Pinpoint the cell where the given text exists, returning its (X, Y) midpoint coordinate. 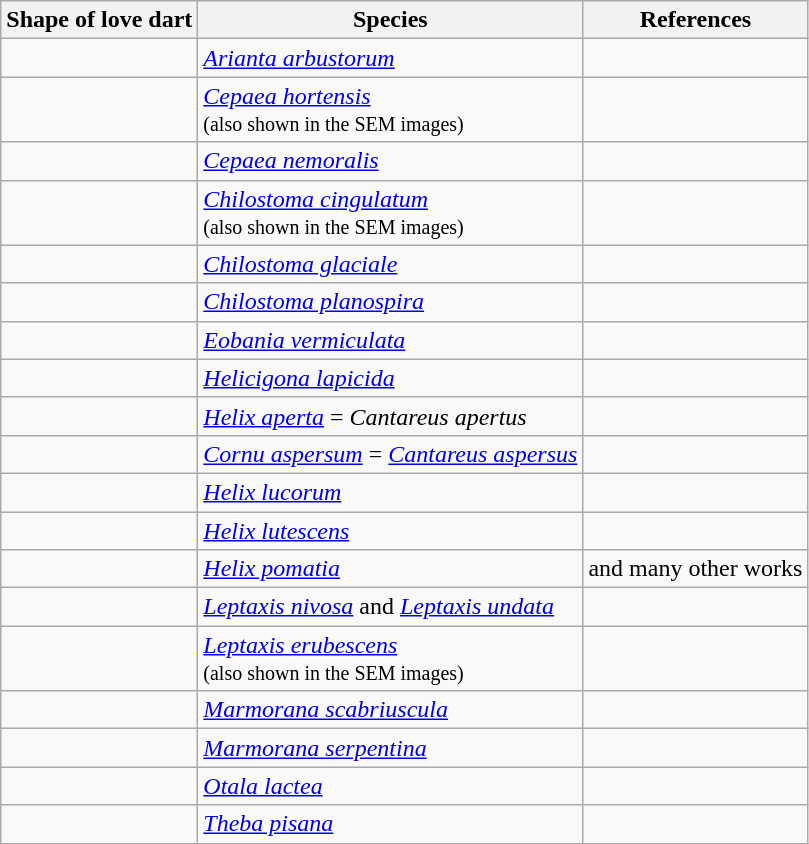
and many other works (696, 569)
References (696, 20)
Chilostoma planospira (390, 302)
Shape of love dart (100, 20)
Helix lutescens (390, 531)
Cepaea hortensis (also shown in the SEM images) (390, 110)
Leptaxis erubescens (also shown in the SEM images) (390, 658)
Chilostoma glaciale (390, 264)
Marmorana scabriuscula (390, 710)
Cornu aspersum = Cantareus aspersus (390, 454)
Cepaea nemoralis (390, 161)
Chilostoma cingulatum (also shown in the SEM images) (390, 212)
Theba pisana (390, 824)
Helix pomatia (390, 569)
Arianta arbustorum (390, 58)
Marmorana serpentina (390, 748)
Helix lucorum (390, 492)
Helicigona lapicida (390, 378)
Species (390, 20)
Otala lactea (390, 786)
Eobania vermiculata (390, 340)
Helix aperta = Cantareus apertus (390, 416)
Leptaxis nivosa and Leptaxis undata (390, 607)
